Search for the cell housing the specified text and yield its (X, Y) center coordinate. 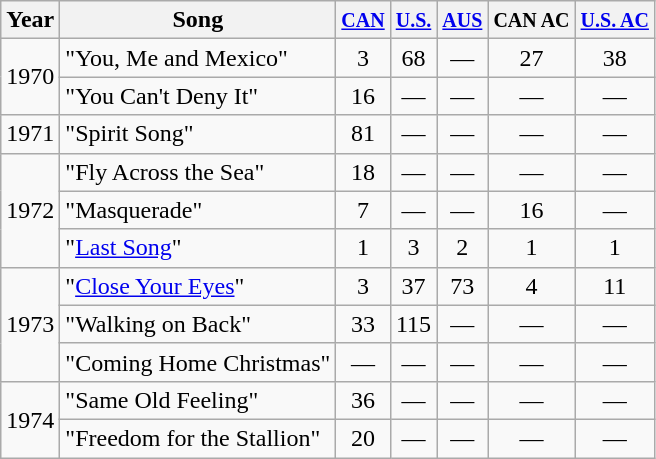
CAN (363, 20)
1974 (30, 419)
1973 (30, 324)
11 (614, 286)
73 (462, 286)
33 (363, 324)
36 (363, 400)
38 (614, 58)
27 (532, 58)
AUS (462, 20)
1970 (30, 77)
115 (414, 324)
18 (363, 172)
"Spirit Song" (198, 134)
"Same Old Feeling" (198, 400)
CAN AC (532, 20)
20 (363, 438)
68 (414, 58)
"You, Me and Mexico" (198, 58)
"You Can't Deny It" (198, 96)
2 (462, 248)
4 (532, 286)
7 (363, 210)
"Fly Across the Sea" (198, 172)
37 (414, 286)
"Walking on Back" (198, 324)
"Close Your Eyes" (198, 286)
"Coming Home Christmas" (198, 362)
U.S. (414, 20)
Year (30, 20)
"Masquerade" (198, 210)
1972 (30, 210)
"Freedom for the Stallion" (198, 438)
"Last Song" (198, 248)
1971 (30, 134)
81 (363, 134)
Song (198, 20)
U.S. AC (614, 20)
